Provide the (X, Y) coordinate of the cell's center where the given text is located.  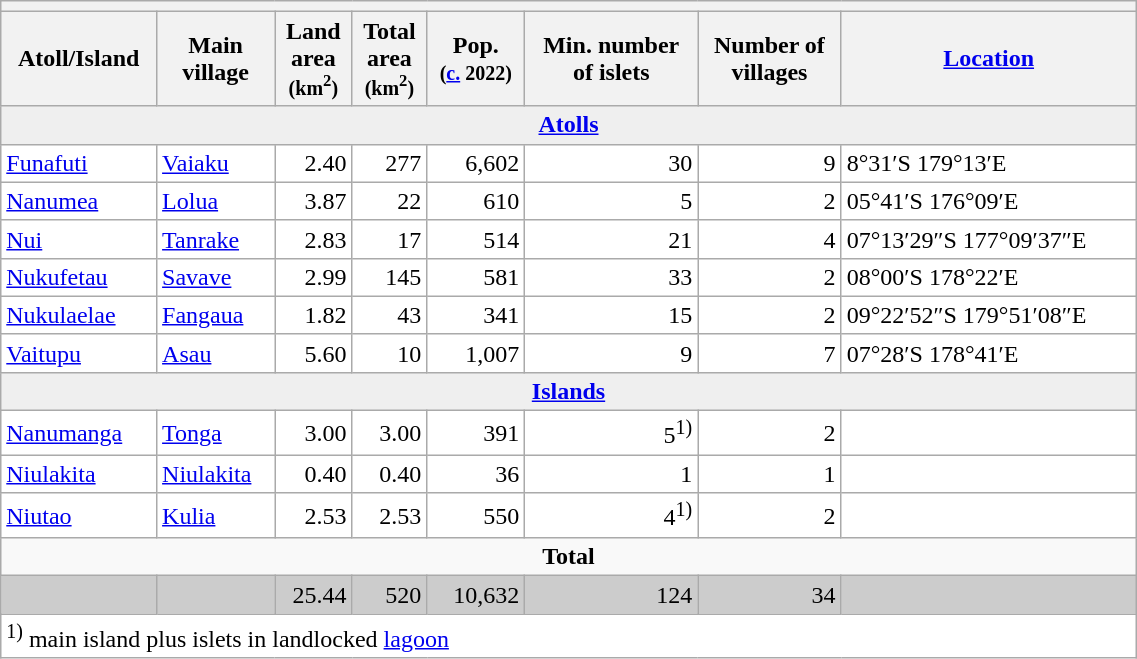
8°31′S 179°13′E (988, 163)
10,632 (476, 595)
43 (390, 315)
581 (476, 277)
391 (476, 434)
21 (612, 239)
277 (390, 163)
Mainvillage (216, 59)
Kulia (216, 516)
Vaiaku (216, 163)
5 (612, 201)
Totalarea(km2) (390, 59)
1,007 (476, 353)
Nui (79, 239)
34 (770, 595)
Asau (216, 353)
Total (569, 557)
2.40 (314, 163)
08°00′S 178°22′E (988, 277)
07°13′29″S 177°09′37″E (988, 239)
33 (612, 277)
6,602 (476, 163)
Nukulaelae (79, 315)
41) (612, 516)
10 (390, 353)
514 (476, 239)
25.44 (314, 595)
Landarea(km2) (314, 59)
09°22′52″S 179°51′08″E (988, 315)
Vaitupu (79, 353)
Tonga (216, 434)
5.60 (314, 353)
Funafuti (79, 163)
1) main island plus islets in landlocked lagoon (569, 636)
Number ofvillages (770, 59)
7 (770, 353)
Min. numberof islets (612, 59)
4 (770, 239)
Fangaua (216, 315)
30 (612, 163)
05°41′S 176°09′E (988, 201)
Tanrake (216, 239)
Nanumea (79, 201)
Pop.(c. 2022) (476, 59)
Savave (216, 277)
22 (390, 201)
Nukufetau (79, 277)
Location (988, 59)
3.87 (314, 201)
Atoll/Island (79, 59)
145 (390, 277)
610 (476, 201)
Atolls (569, 125)
17 (390, 239)
36 (476, 474)
124 (612, 595)
Lolua (216, 201)
550 (476, 516)
2.83 (314, 239)
51) (612, 434)
07°28′S 178°41′E (988, 353)
2.99 (314, 277)
Islands (569, 391)
1.82 (314, 315)
Niutao (79, 516)
520 (390, 595)
Nanumanga (79, 434)
15 (612, 315)
341 (476, 315)
